Output the [x, y] coordinate of the center of the cell containing the given text.  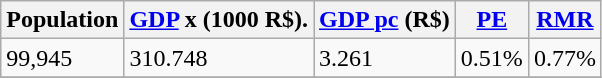
Population [62, 20]
GDP pc (R$) [385, 20]
RMR [564, 20]
99,945 [62, 58]
0.51% [492, 58]
0.77% [564, 58]
GDP x (1000 R$). [219, 20]
310.748 [219, 58]
PE [492, 20]
3.261 [385, 58]
